Detect which cell encompasses the target text, then output its [x, y] center coordinate. 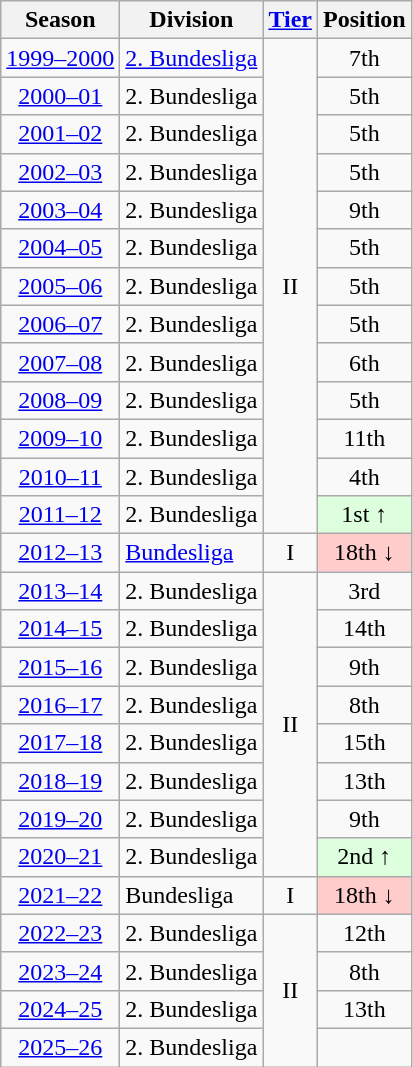
2nd ↑ [364, 857]
Position [364, 20]
2015–16 [60, 667]
2019–20 [60, 819]
15th [364, 743]
1st ↑ [364, 515]
2003–04 [60, 210]
2017–18 [60, 743]
2018–19 [60, 781]
2021–22 [60, 895]
2011–12 [60, 515]
Division [192, 20]
4th [364, 477]
2025–26 [60, 1047]
1999–2000 [60, 58]
2014–15 [60, 629]
2002–03 [60, 172]
11th [364, 438]
2012–13 [60, 553]
3rd [364, 591]
2000–01 [60, 96]
2009–10 [60, 438]
2022–23 [60, 933]
2006–07 [60, 324]
14th [364, 629]
Season [60, 20]
Tier [290, 20]
6th [364, 362]
12th [364, 933]
2007–08 [60, 362]
2008–09 [60, 400]
7th [364, 58]
2023–24 [60, 971]
2016–17 [60, 705]
2024–25 [60, 1009]
2020–21 [60, 857]
2010–11 [60, 477]
2005–06 [60, 286]
2001–02 [60, 134]
2013–14 [60, 591]
2004–05 [60, 248]
